Scan for the cell matching the given text and deliver its [X, Y] coordinate at center. 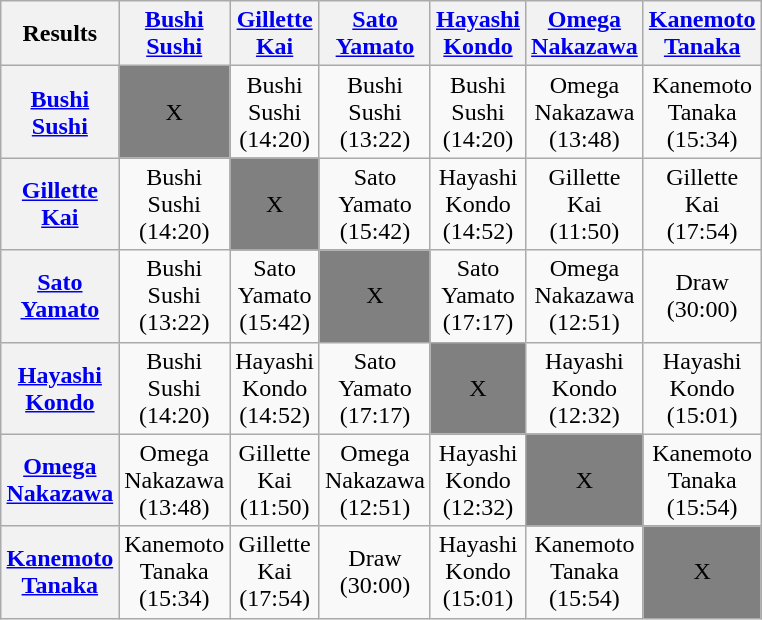
Results [60, 34]
